Return [x, y] of the center of cell containing provided text 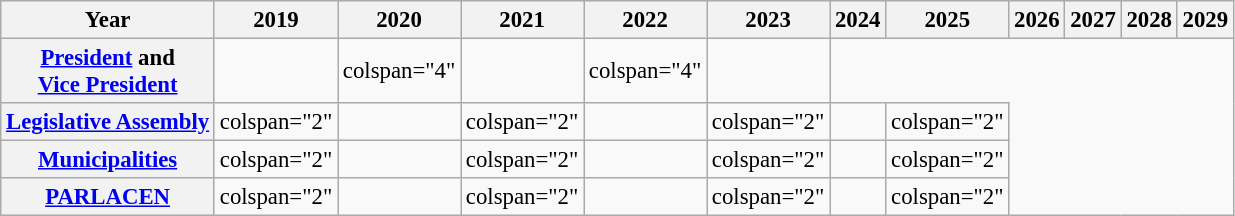
2019 [276, 20]
2028 [1149, 20]
2029 [1205, 20]
2022 [646, 20]
Legislative Assembly [108, 122]
2023 [768, 20]
2020 [400, 20]
President andVice President [108, 72]
2027 [1093, 20]
PARLACEN [108, 197]
2025 [948, 20]
Municipalities [108, 160]
2024 [858, 20]
2021 [522, 20]
2026 [1037, 20]
Year [108, 20]
